Pinpoint the cell where the given text exists, returning its (x, y) midpoint coordinate. 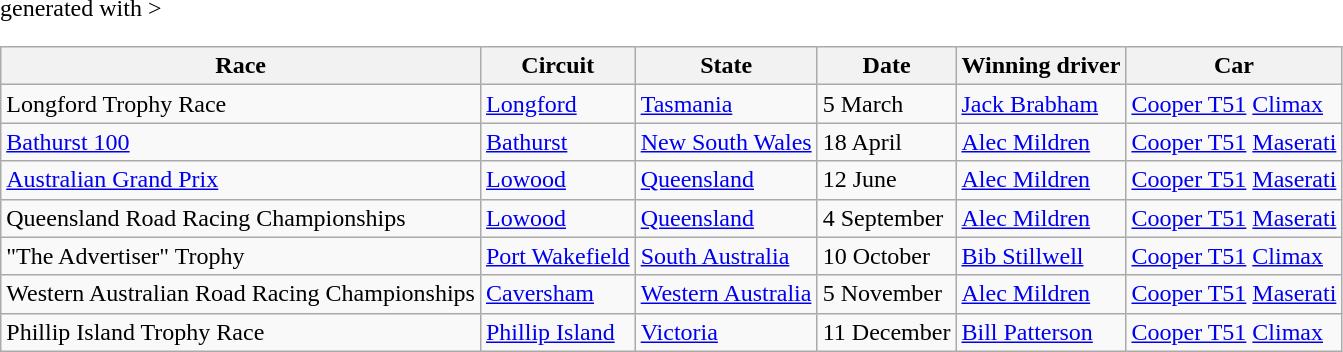
11 December (886, 332)
Bill Patterson (1041, 332)
Date (886, 66)
Port Wakefield (558, 256)
"The Advertiser" Trophy (241, 256)
Bib Stillwell (1041, 256)
Bathurst 100 (241, 142)
12 June (886, 180)
Longford (558, 104)
South Australia (726, 256)
Western Australia (726, 294)
Victoria (726, 332)
Car (1234, 66)
10 October (886, 256)
Queensland Road Racing Championships (241, 218)
New South Wales (726, 142)
Australian Grand Prix (241, 180)
Bathurst (558, 142)
Race (241, 66)
5 March (886, 104)
4 September (886, 218)
Circuit (558, 66)
5 November (886, 294)
18 April (886, 142)
Winning driver (1041, 66)
Phillip Island Trophy Race (241, 332)
State (726, 66)
Longford Trophy Race (241, 104)
Tasmania (726, 104)
Western Australian Road Racing Championships (241, 294)
Phillip Island (558, 332)
Jack Brabham (1041, 104)
Caversham (558, 294)
